From the cell containing the given text, extract its center point as [x, y] coordinate. 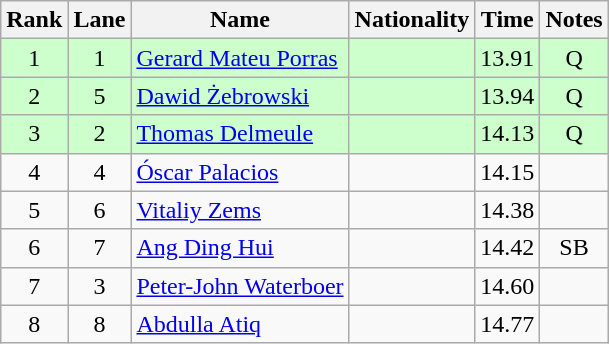
Dawid Żebrowski [240, 96]
13.91 [508, 58]
SB [574, 248]
Peter-John Waterboer [240, 286]
Gerard Mateu Porras [240, 58]
Óscar Palacios [240, 172]
14.42 [508, 248]
Rank [34, 20]
14.15 [508, 172]
14.77 [508, 324]
Vitaliy Zems [240, 210]
Ang Ding Hui [240, 248]
14.38 [508, 210]
Thomas Delmeule [240, 134]
14.60 [508, 286]
Time [508, 20]
Lane [100, 20]
Abdulla Atiq [240, 324]
Name [240, 20]
Nationality [412, 20]
Notes [574, 20]
13.94 [508, 96]
14.13 [508, 134]
